Determine the (x, y) coordinate at the center of the cell enclosing the given text.  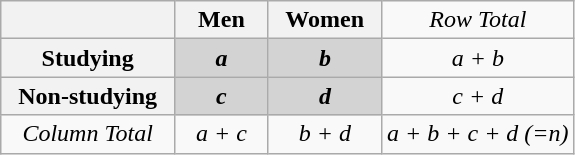
a + b (478, 58)
b + d (324, 134)
Non-studying (88, 96)
a + c (222, 134)
Women (324, 20)
Column Total (88, 134)
a (222, 58)
d (324, 96)
a + b + c + d (=n) (478, 134)
Row Total (478, 20)
c + d (478, 96)
Studying (88, 58)
c (222, 96)
Men (222, 20)
b (324, 58)
